Output the (x, y) coordinate of the center of the cell containing the given text.  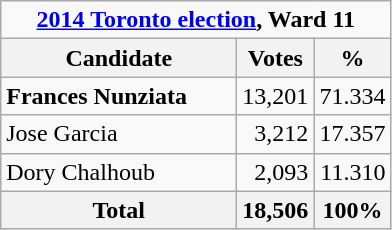
17.357 (352, 134)
11.310 (352, 172)
2014 Toronto election, Ward 11 (196, 20)
18,506 (276, 210)
Dory Chalhoub (119, 172)
Jose Garcia (119, 134)
Frances Nunziata (119, 96)
2,093 (276, 172)
Candidate (119, 58)
71.334 (352, 96)
13,201 (276, 96)
100% (352, 210)
% (352, 58)
3,212 (276, 134)
Votes (276, 58)
Total (119, 210)
